Identify which cell holds the provided text, then report its (x, y) central coordinate. 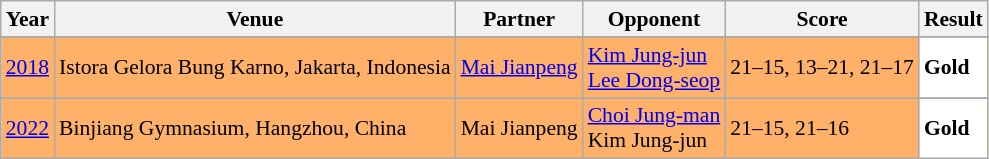
2022 (28, 128)
Binjiang Gymnasium, Hangzhou, China (255, 128)
Score (822, 19)
Result (954, 19)
Venue (255, 19)
Year (28, 19)
Kim Jung-jun Lee Dong-seop (654, 68)
Opponent (654, 19)
21–15, 21–16 (822, 128)
Choi Jung-man Kim Jung-jun (654, 128)
2018 (28, 68)
Partner (520, 19)
Istora Gelora Bung Karno, Jakarta, Indonesia (255, 68)
21–15, 13–21, 21–17 (822, 68)
